Pinpoint the cell where the given text exists, returning its [x, y] midpoint coordinate. 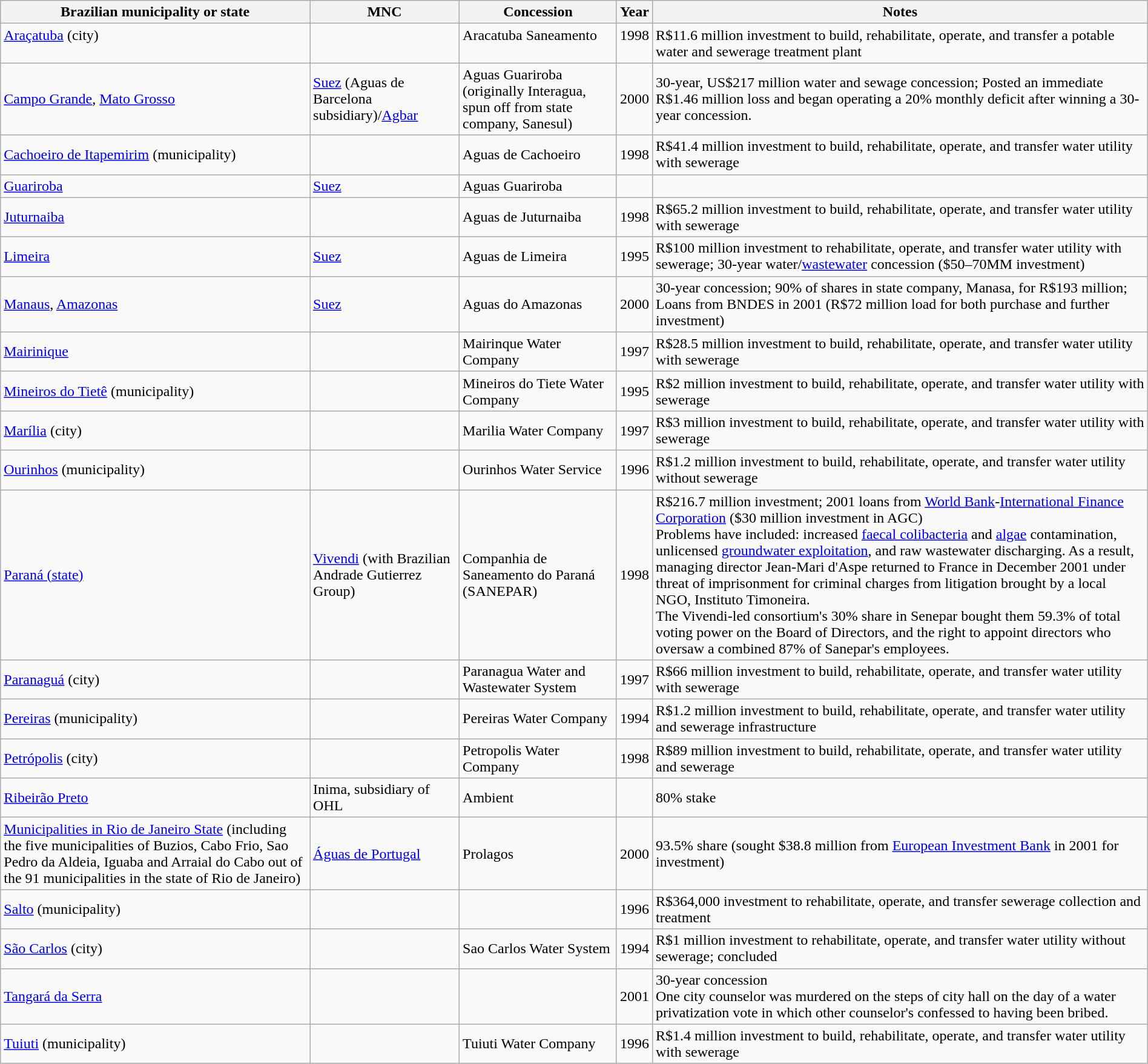
Suez (Aguas de Barcelona subsidiary)/Agbar [385, 99]
Ribeirão Preto [155, 798]
R$1.2 million investment to build, rehabilitate, operate, and transfer water utility without sewerage [900, 470]
R$3 million investment to build, rehabilitate, operate, and transfer water utility with sewerage [900, 430]
Ourinhos Water Service [538, 470]
80% stake [900, 798]
2001 [635, 996]
Marilia Water Company [538, 430]
R$89 million investment to build, rehabilitate, operate, and transfer water utility and sewerage [900, 758]
Petrópolis (city) [155, 758]
Aguas Guariroba (originally Interagua, spun off from state company, Sanesul) [538, 99]
Marília (city) [155, 430]
Ourinhos (municipality) [155, 470]
Araçatuba (city) [155, 44]
Companhia de Saneamento do Paraná (SANEPAR) [538, 574]
MNC [385, 12]
Tangará da Serra [155, 996]
R$2 million investment to build, rehabilitate, operate, and transfer water utility with sewerage [900, 391]
Ambient [538, 798]
R$65.2 million investment to build, rehabilitate, operate, and transfer water utility with sewerage [900, 217]
R$1.4 million investment to build, rehabilitate, operate, and transfer water utility with sewerage [900, 1044]
R$28.5 million investment to build, rehabilitate, operate, and transfer water utility with sewerage [900, 351]
Sao Carlos Water System [538, 948]
Manaus, Amazonas [155, 304]
Aracatuba Saneamento [538, 44]
Tuiuti Water Company [538, 1044]
Aguas do Amazonas [538, 304]
R$364,000 investment to rehabilitate, operate, and transfer sewerage collection and treatment [900, 910]
R$41.4 million investment to build, rehabilitate, operate, and transfer water utility with sewerage [900, 155]
Paraná (state) [155, 574]
Mairinique [155, 351]
Prolagos [538, 854]
Petropolis Water Company [538, 758]
Tuiuti (municipality) [155, 1044]
Brazilian municipality or state [155, 12]
Aguas de Cachoeiro [538, 155]
Inima, subsidiary of OHL [385, 798]
Aguas de Juturnaiba [538, 217]
Salto (municipality) [155, 910]
Cachoeiro de Itapemirim (municipality) [155, 155]
Mineiros do Tiete Water Company [538, 391]
Pereiras Water Company [538, 719]
São Carlos (city) [155, 948]
Guariroba [155, 186]
Paranaguá (city) [155, 679]
Paranagua Water and Wastewater System [538, 679]
R$1.2 million investment to build, rehabilitate, operate, and transfer water utility and sewerage infrastructure [900, 719]
Concession [538, 12]
Juturnaiba [155, 217]
Aguas de Limeira [538, 257]
Limeira [155, 257]
Vivendi (with Brazilian Andrade Gutierrez Group) [385, 574]
R$66 million investment to build, rehabilitate, operate, and transfer water utility with sewerage [900, 679]
Pereiras (municipality) [155, 719]
R$1 million investment to rehabilitate, operate, and transfer water utility without sewerage; concluded [900, 948]
Campo Grande, Mato Grosso [155, 99]
Year [635, 12]
R$11.6 million investment to build, rehabilitate, operate, and transfer a potable water and sewerage treatment plant [900, 44]
Notes [900, 12]
Águas de Portugal [385, 854]
Mairinque Water Company [538, 351]
93.5% share (sought $38.8 million from European Investment Bank in 2001 for investment) [900, 854]
Mineiros do Tietê (municipality) [155, 391]
Aguas Guariroba [538, 186]
